Determine the (x, y) coordinate at the center of the cell enclosing the given text.  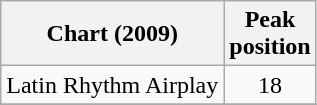
Latin Rhythm Airplay (112, 85)
Peakposition (270, 34)
18 (270, 85)
Chart (2009) (112, 34)
